Extract the (X, Y) coordinate from the center of the cell holding the provided text.  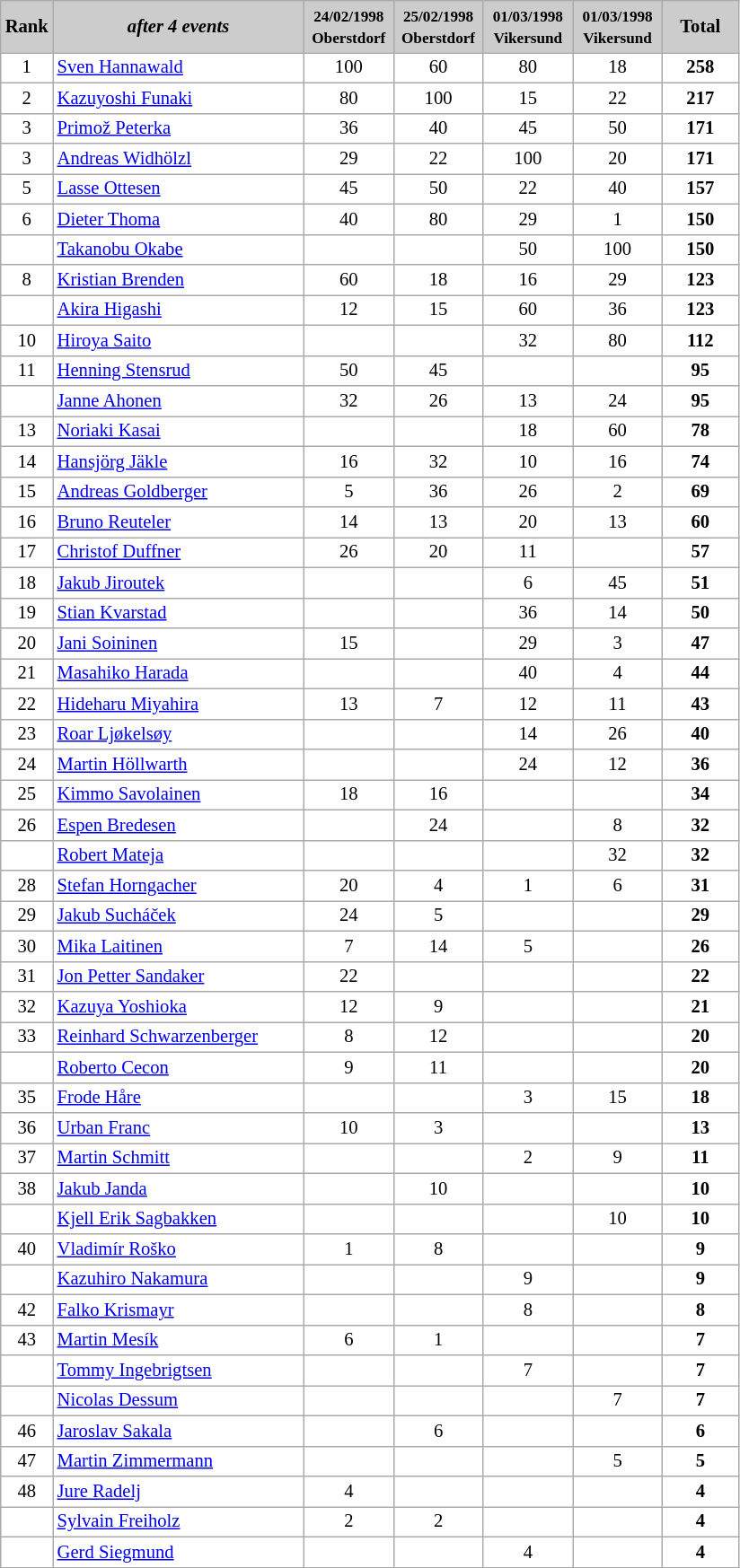
44 (700, 673)
after 4 events (179, 26)
69 (700, 492)
258 (700, 67)
217 (700, 98)
25/02/1998Oberstdorf (438, 26)
Rank (27, 26)
Urban Franc (179, 1128)
Stefan Horngacher (179, 886)
Sylvain Freiholz (179, 1521)
23 (27, 734)
Janne Ahonen (179, 401)
Hiroya Saito (179, 340)
Dieter Thoma (179, 219)
34 (700, 794)
Kazuyoshi Funaki (179, 98)
Gerd Siegmund (179, 1552)
Jure Radelj (179, 1491)
Christof Duffner (179, 552)
Sven Hannawald (179, 67)
Nicolas Dessum (179, 1400)
25 (27, 794)
38 (27, 1188)
78 (700, 431)
Masahiko Harada (179, 673)
Hansjörg Jäkle (179, 461)
Espen Bredesen (179, 825)
Andreas Widhölzl (179, 159)
112 (700, 340)
Stian Kvarstad (179, 613)
57 (700, 552)
Robert Mateja (179, 855)
Frode Håre (179, 1098)
Reinhard Schwarzenberger (179, 1037)
Jakub Janda (179, 1188)
Tommy Ingebrigtsen (179, 1371)
51 (700, 583)
Akira Higashi (179, 310)
24/02/1998Oberstdorf (348, 26)
Kimmo Savolainen (179, 794)
Falko Krismayr (179, 1310)
74 (700, 461)
Hideharu Miyahira (179, 704)
Roar Ljøkelsøy (179, 734)
Kazuhiro Nakamura (179, 1279)
Kristian Brenden (179, 279)
37 (27, 1158)
Martin Mesík (179, 1340)
Andreas Goldberger (179, 492)
28 (27, 886)
Jakub Sucháček (179, 915)
33 (27, 1037)
Takanobu Okabe (179, 250)
Martin Schmitt (179, 1158)
Martin Höllwarth (179, 764)
Jani Soininen (179, 644)
Martin Zimmermann (179, 1461)
Total (700, 26)
Jakub Jiroutek (179, 583)
Mika Laitinen (179, 946)
48 (27, 1491)
17 (27, 552)
42 (27, 1310)
Kjell Erik Sagbakken (179, 1219)
30 (27, 946)
46 (27, 1431)
Vladimír Roško (179, 1248)
Noriaki Kasai (179, 431)
Primož Peterka (179, 128)
157 (700, 188)
Roberto Cecon (179, 1067)
Bruno Reuteler (179, 521)
Lasse Ottesen (179, 188)
Jon Petter Sandaker (179, 977)
Kazuya Yoshioka (179, 1006)
19 (27, 613)
Jaroslav Sakala (179, 1431)
Henning Stensrud (179, 371)
35 (27, 1098)
